Determine the [X, Y] coordinate at the center of the cell enclosing the given text.  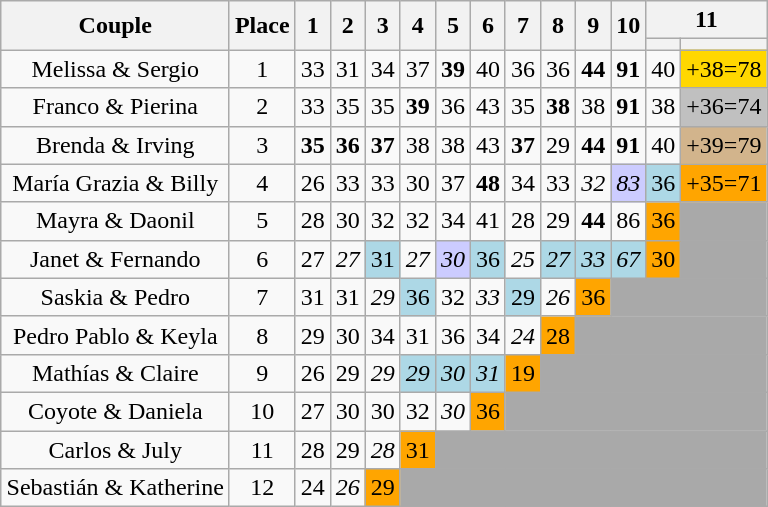
+38=78 [724, 69]
Couple [115, 26]
83 [628, 183]
67 [628, 259]
Saskia & Pedro [115, 297]
Carlos & July [115, 449]
Place [262, 26]
Melissa & Sergio [115, 69]
+36=74 [724, 107]
12 [262, 488]
41 [488, 221]
Coyote & Daniela [115, 411]
+39=79 [724, 145]
Sebastián & Katherine [115, 488]
86 [628, 221]
Mayra & Daonil [115, 221]
María Grazia & Billy [115, 183]
Pedro Pablo & Keyla [115, 335]
Brenda & Irving [115, 145]
Janet & Fernando [115, 259]
Franco & Pierina [115, 107]
+35=71 [724, 183]
25 [522, 259]
Mathías & Claire [115, 373]
48 [488, 183]
19 [522, 373]
